Locate the cell with the specified text and output its (x, y) center coordinate. 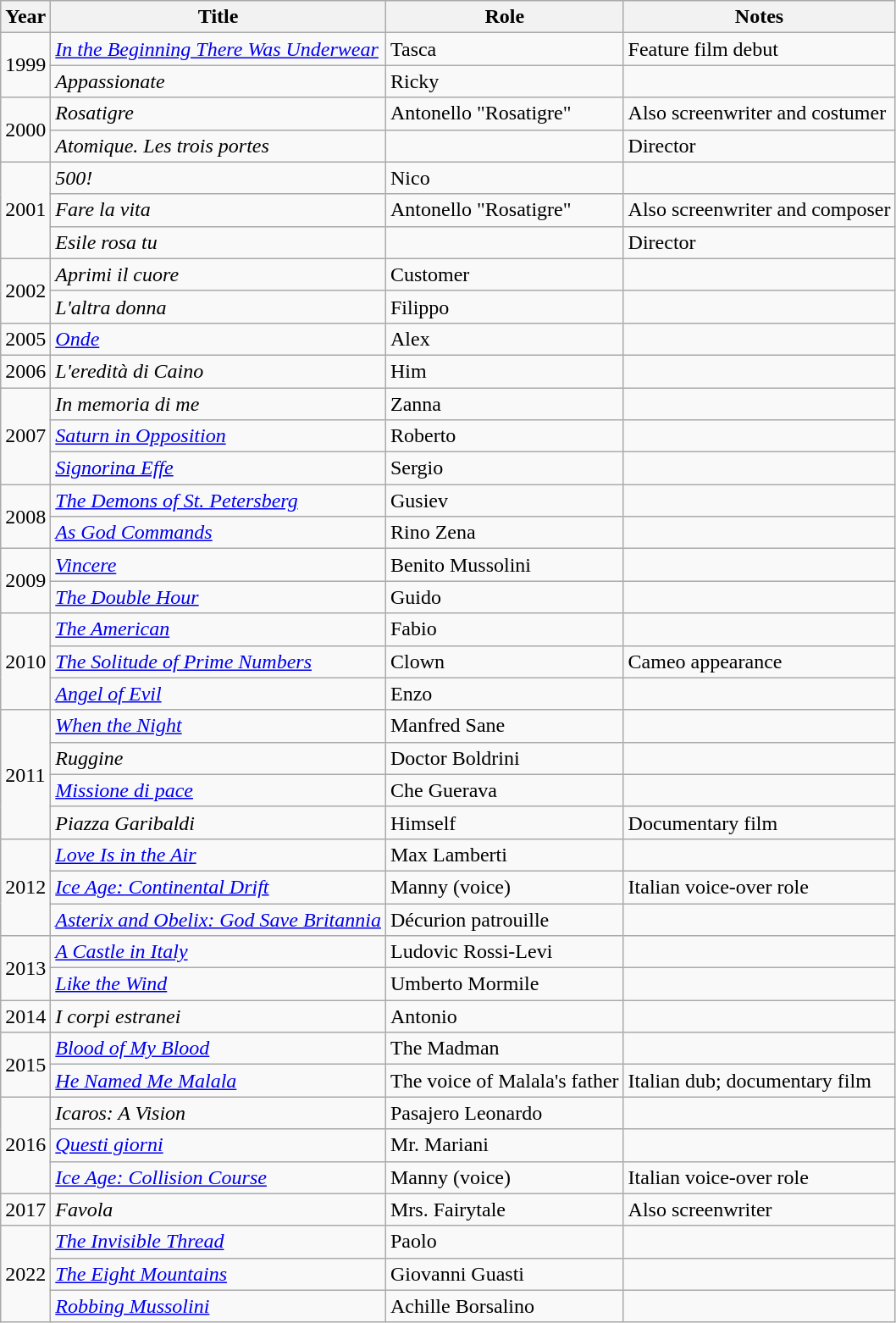
2016 (25, 1145)
Ice Age: Continental Drift (218, 887)
2012 (25, 887)
The Solitude of Prime Numbers (218, 661)
A Castle in Italy (218, 952)
Fare la vita (218, 210)
Sergio (505, 468)
Ruggine (218, 758)
Also screenwriter and composer (759, 210)
In memoria di me (218, 404)
Roberto (505, 436)
Signorina Effe (218, 468)
Year (25, 17)
The Eight Mountains (218, 1274)
Blood of My Blood (218, 1049)
Love Is in the Air (218, 855)
Customer (505, 274)
Che Guerava (505, 790)
The voice of Malala's father (505, 1081)
Décurion patrouille (505, 919)
Esile rosa tu (218, 242)
2005 (25, 339)
Title (218, 17)
Gusiev (505, 501)
Also screenwriter (759, 1210)
Filippo (505, 307)
Robbing Mussolini (218, 1306)
Feature film debut (759, 49)
Italian dub; documentary film (759, 1081)
Saturn in Opposition (218, 436)
Favola (218, 1210)
L'eredità di Caino (218, 371)
2010 (25, 661)
Ice Age: Collision Course (218, 1177)
Mrs. Fairytale (505, 1210)
Himself (505, 822)
Piazza Garibaldi (218, 822)
Notes (759, 17)
Mr. Mariani (505, 1145)
Alex (505, 339)
Achille Borsalino (505, 1306)
Guido (505, 597)
Giovanni Guasti (505, 1274)
Documentary film (759, 822)
2014 (25, 1016)
Vincere (218, 565)
Icaros: A Vision (218, 1113)
2008 (25, 517)
Max Lamberti (505, 855)
Ludovic Rossi-Levi (505, 952)
Clown (505, 661)
2009 (25, 581)
I corpi estranei (218, 1016)
Asterix and Obelix: God Save Britannia (218, 919)
2013 (25, 968)
Antonio (505, 1016)
1999 (25, 65)
L'altra donna (218, 307)
2001 (25, 210)
Pasajero Leonardo (505, 1113)
Rino Zena (505, 533)
Cameo appearance (759, 661)
The Demons of St. Petersberg (218, 501)
Missione di pace (218, 790)
2007 (25, 436)
Zanna (505, 404)
Ricky (505, 81)
The Double Hour (218, 597)
2015 (25, 1065)
2006 (25, 371)
500! (218, 178)
Atomique. Les trois portes (218, 146)
Role (505, 17)
The Madman (505, 1049)
Manfred Sane (505, 726)
Onde (218, 339)
Rosatigre (218, 113)
When the Night (218, 726)
2011 (25, 774)
Also screenwriter and costumer (759, 113)
Umberto Mormile (505, 984)
In the Beginning There Was Underwear (218, 49)
Benito Mussolini (505, 565)
Fabio (505, 629)
The American (218, 629)
Doctor Boldrini (505, 758)
Aprimi il cuore (218, 274)
2000 (25, 130)
He Named Me Malala (218, 1081)
2017 (25, 1210)
Questi giorni (218, 1145)
Appassionate (218, 81)
Tasca (505, 49)
As God Commands (218, 533)
Nico (505, 178)
2022 (25, 1274)
Him (505, 371)
The Invisible Thread (218, 1242)
2002 (25, 291)
Like the Wind (218, 984)
Paolo (505, 1242)
Angel of Evil (218, 694)
Enzo (505, 694)
